Locate the cell with the specified text and output its (X, Y) center coordinate. 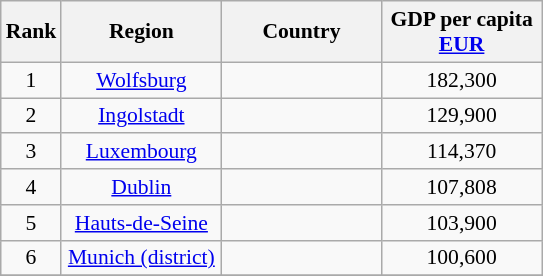
Country (301, 32)
4 (32, 187)
2 (32, 116)
Dublin (141, 187)
1 (32, 80)
6 (32, 258)
Hauts-de-Seine (141, 223)
Munich (district) (141, 258)
100,600 (462, 258)
103,900 (462, 223)
GDP per capita EUR (462, 32)
Wolfsburg (141, 80)
5 (32, 223)
Ingolstadt (141, 116)
114,370 (462, 152)
Region (141, 32)
3 (32, 152)
129,900 (462, 116)
Luxembourg (141, 152)
107,808 (462, 187)
182,300 (462, 80)
Rank (32, 32)
